Pinpoint the cell where the given text exists, returning its (x, y) midpoint coordinate. 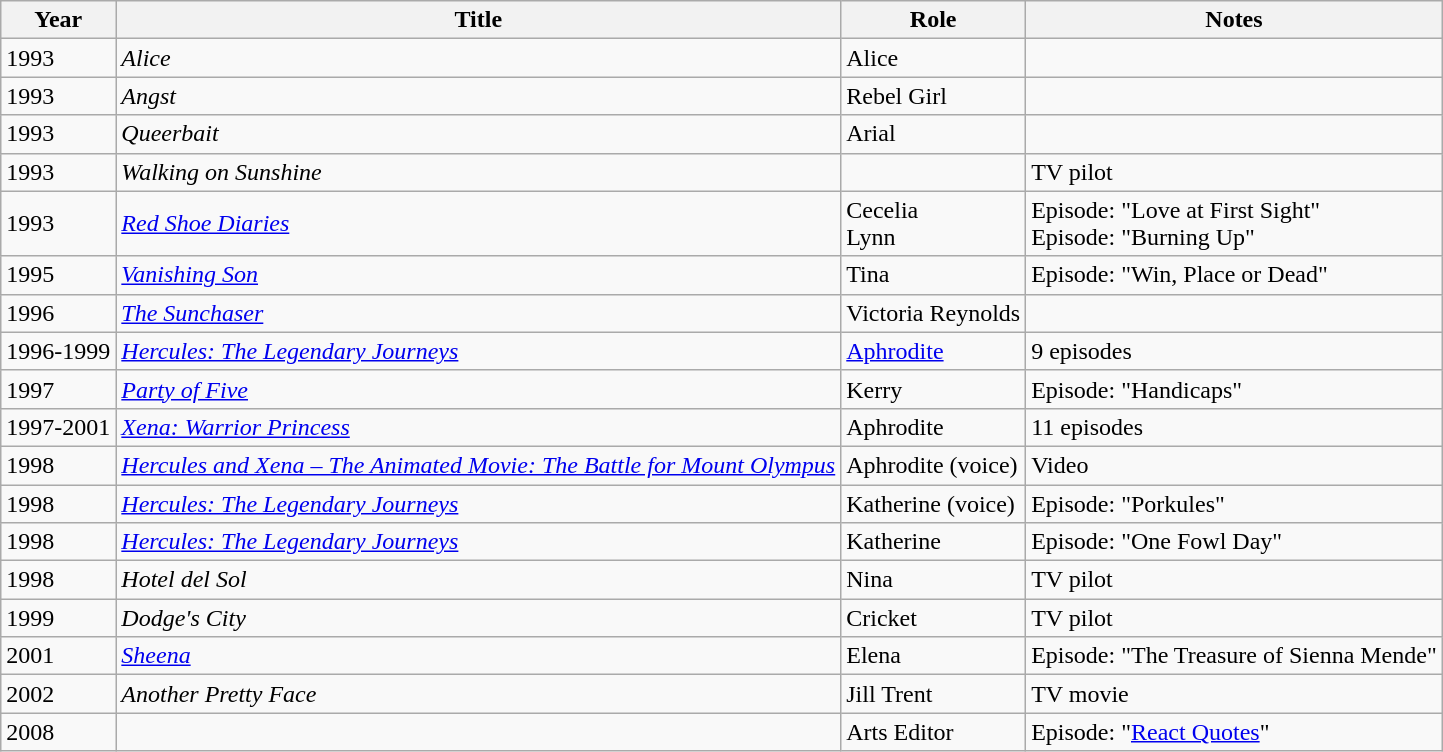
Role (934, 20)
9 episodes (1234, 351)
Rebel Girl (934, 96)
Angst (478, 96)
Victoria Reynolds (934, 313)
Episode: "The Treasure of Sienna Mende" (1234, 656)
Vanishing Son (478, 275)
1997-2001 (58, 427)
Arial (934, 134)
Episode: "React Quotes" (1234, 732)
Year (58, 20)
Episode: "One Fowl Day" (1234, 542)
Another Pretty Face (478, 694)
The Sunchaser (478, 313)
TV movie (1234, 694)
Red Shoe Diaries (478, 224)
Episode: "Handicaps" (1234, 389)
Title (478, 20)
1995 (58, 275)
Nina (934, 580)
CeceliaLynn (934, 224)
Party of Five (478, 389)
11 episodes (1234, 427)
2008 (58, 732)
1996 (58, 313)
Xena: Warrior Princess (478, 427)
Walking on Sunshine (478, 172)
Jill Trent (934, 694)
Hotel del Sol (478, 580)
Cricket (934, 618)
2001 (58, 656)
Katherine (934, 542)
Tina (934, 275)
Queerbait (478, 134)
1997 (58, 389)
Katherine (voice) (934, 503)
Aphrodite (voice) (934, 465)
1999 (58, 618)
Video (1234, 465)
Kerry (934, 389)
Episode: "Love at First Sight"Episode: "Burning Up" (1234, 224)
Hercules and Xena – The Animated Movie: The Battle for Mount Olympus (478, 465)
Dodge's City (478, 618)
Episode: "Win, Place or Dead" (1234, 275)
Episode: "Porkules" (1234, 503)
Arts Editor (934, 732)
Elena (934, 656)
Sheena (478, 656)
Notes (1234, 20)
2002 (58, 694)
1996-1999 (58, 351)
